Return the (x, y) coordinate for the center point of the cell that contains the specified text.  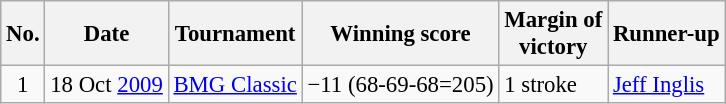
Winning score (400, 34)
1 (23, 85)
Jeff Inglis (666, 85)
18 Oct 2009 (106, 85)
−11 (68-69-68=205) (400, 85)
Tournament (235, 34)
Runner-up (666, 34)
Date (106, 34)
1 stroke (554, 85)
Margin ofvictory (554, 34)
No. (23, 34)
BMG Classic (235, 85)
